Extract the (X, Y) coordinate from the center of the cell holding the provided text.  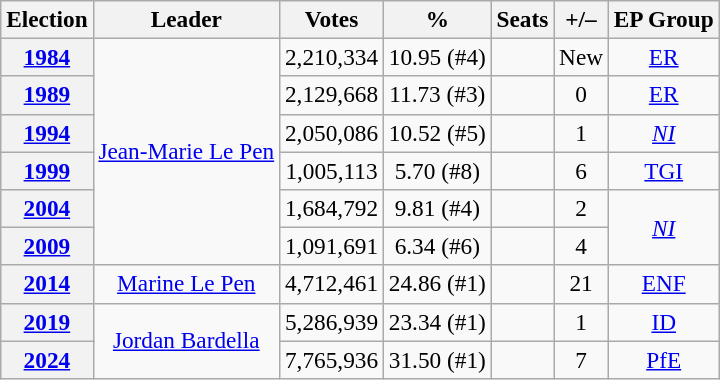
6.34 (#6) (437, 246)
7 (582, 359)
+/– (582, 19)
6 (582, 170)
2004 (47, 208)
7,765,936 (332, 359)
23.34 (#1) (437, 322)
ENF (664, 284)
ID (664, 322)
Election (47, 19)
1,091,691 (332, 246)
Marine Le Pen (186, 284)
5.70 (#8) (437, 170)
2 (582, 208)
1,005,113 (332, 170)
2,050,086 (332, 133)
Jordan Bardella (186, 341)
2,129,668 (332, 95)
Votes (332, 19)
TGI (664, 170)
Jean-Marie Le Pen (186, 152)
Seats (522, 19)
11.73 (#3) (437, 95)
2014 (47, 284)
PfE (664, 359)
1989 (47, 95)
5,286,939 (332, 322)
2,210,334 (332, 57)
31.50 (#1) (437, 359)
1984 (47, 57)
1994 (47, 133)
Leader (186, 19)
10.95 (#4) (437, 57)
2009 (47, 246)
10.52 (#5) (437, 133)
21 (582, 284)
2024 (47, 359)
New (582, 57)
2019 (47, 322)
24.86 (#1) (437, 284)
% (437, 19)
4,712,461 (332, 284)
1999 (47, 170)
9.81 (#4) (437, 208)
EP Group (664, 19)
4 (582, 246)
1,684,792 (332, 208)
0 (582, 95)
